From the cell containing the given text, extract its center point as [x, y] coordinate. 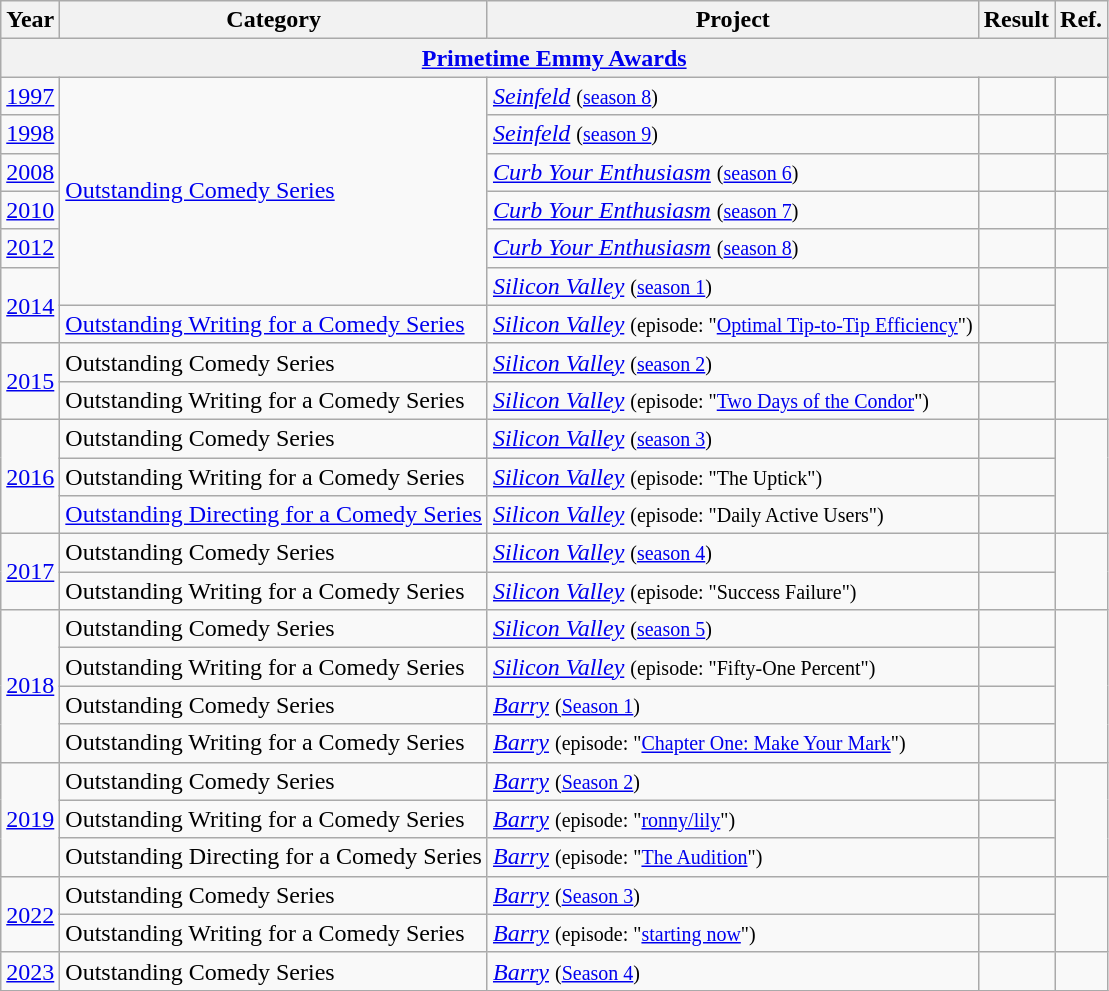
2017 [30, 572]
Silicon Valley (season 4) [732, 553]
Project [732, 20]
2016 [30, 476]
Barry (Season 3) [732, 895]
1997 [30, 96]
Silicon Valley (season 2) [732, 362]
2015 [30, 381]
Seinfeld (season 9) [732, 134]
Silicon Valley (season 5) [732, 629]
Barry (episode: "The Audition") [732, 857]
Result [1016, 20]
2019 [30, 819]
Ref. [1082, 20]
2018 [30, 686]
2012 [30, 248]
Seinfeld (season 8) [732, 96]
Silicon Valley (episode: "Two Days of the Condor") [732, 400]
Curb Your Enthusiasm (season 6) [732, 172]
Curb Your Enthusiasm (season 7) [732, 210]
Barry (episode: "Chapter One: Make Your Mark") [732, 743]
Barry (Season 1) [732, 705]
2010 [30, 210]
1998 [30, 134]
Silicon Valley (season 1) [732, 286]
2014 [30, 305]
2023 [30, 971]
Silicon Valley (episode: "Daily Active Users") [732, 515]
Silicon Valley (season 3) [732, 438]
Barry (Season 2) [732, 781]
Primetime Emmy Awards [554, 58]
Curb Your Enthusiasm (season 8) [732, 248]
Silicon Valley (episode: "The Uptick") [732, 477]
2008 [30, 172]
Silicon Valley (episode: "Success Failure") [732, 591]
Barry (episode: "starting now") [732, 933]
Barry (episode: "ronny/lily") [732, 819]
Silicon Valley (episode: "Fifty-One Percent") [732, 667]
Silicon Valley (episode: "Optimal Tip-to-Tip Efficiency") [732, 324]
Year [30, 20]
2022 [30, 914]
Category [274, 20]
Barry (Season 4) [732, 971]
